Identify which cell holds the provided text, then report its [X, Y] central coordinate. 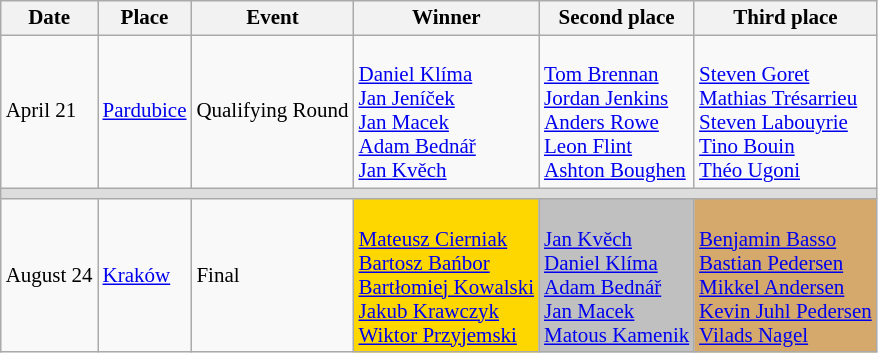
Date [50, 18]
Third place [786, 18]
Place [145, 18]
Second place [616, 18]
Winner [446, 18]
Daniel KlímaJan JeníčekJan MacekAdam BednářJan Kvěch [446, 112]
Mateusz CierniakBartosz BańborBartłomiej KowalskiJakub KrawczykWiktor Przyjemski [446, 275]
April 21 [50, 112]
Final [272, 275]
Tom BrennanJordan JenkinsAnders RoweLeon FlintAshton Boughen [616, 112]
Jan KvěchDaniel KlímaAdam BednářJan MacekMatous Kamenik [616, 275]
Qualifying Round [272, 112]
Benjamin BassoBastian PedersenMikkel AndersenKevin Juhl PedersenVilads Nagel [786, 275]
Kraków [145, 275]
Steven GoretMathias TrésarrieuSteven LabouyrieTino BouinThéo Ugoni [786, 112]
Pardubice [145, 112]
August 24 [50, 275]
Event [272, 18]
